Pinpoint the cell where the given text exists, returning its [x, y] midpoint coordinate. 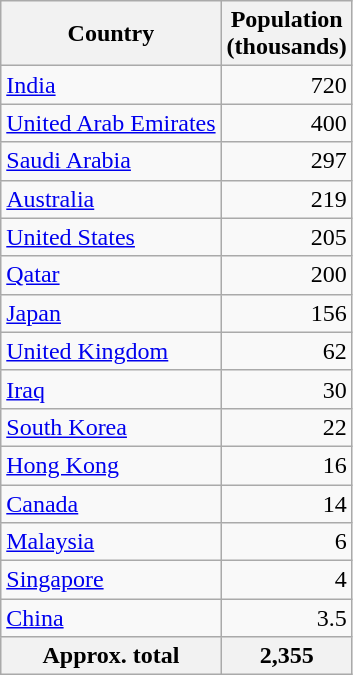
Japan [111, 313]
62 [286, 351]
156 [286, 313]
Approx. total [111, 656]
Singapore [111, 580]
Canada [111, 503]
Qatar [111, 275]
United States [111, 237]
China [111, 618]
Country [111, 34]
14 [286, 503]
720 [286, 85]
3.5 [286, 618]
205 [286, 237]
16 [286, 465]
400 [286, 123]
United Arab Emirates [111, 123]
22 [286, 427]
Australia [111, 199]
200 [286, 275]
2,355 [286, 656]
South Korea [111, 427]
Iraq [111, 389]
6 [286, 542]
219 [286, 199]
Hong Kong [111, 465]
United Kingdom [111, 351]
30 [286, 389]
Saudi Arabia [111, 161]
4 [286, 580]
India [111, 85]
Malaysia [111, 542]
297 [286, 161]
Population(thousands) [286, 34]
